Pinpoint the cell where the given text exists, returning its (X, Y) midpoint coordinate. 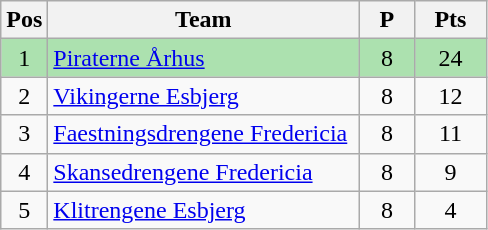
24 (450, 58)
3 (24, 134)
5 (24, 210)
Skansedrengene Fredericia (204, 172)
12 (450, 96)
Vikingerne Esbjerg (204, 96)
Team (204, 20)
1 (24, 58)
9 (450, 172)
Klitrengene Esbjerg (204, 210)
Pos (24, 20)
Piraterne Århus (204, 58)
Faestningsdrengene Fredericia (204, 134)
Pts (450, 20)
2 (24, 96)
P (387, 20)
11 (450, 134)
